Find where the given text appears and provide that cell's center as (x, y) coordinate. 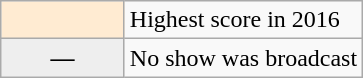
No show was broadcast (243, 58)
— (63, 58)
Highest score in 2016 (243, 20)
